Provide the (x, y) coordinate of the cell's center where the given text is located.  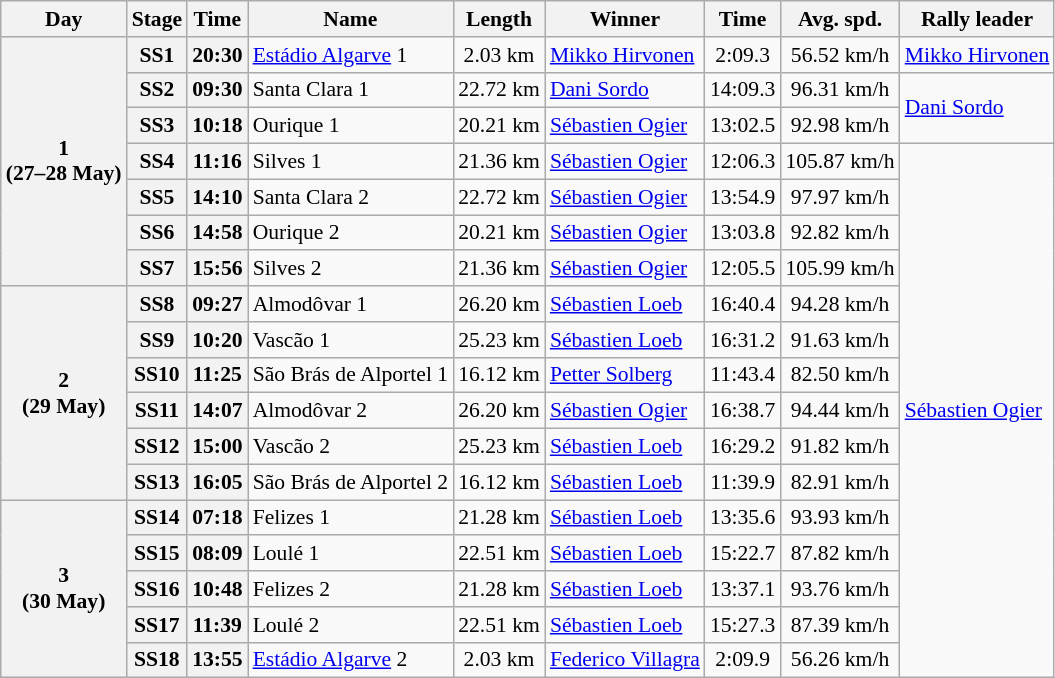
Length (499, 19)
12:06.3 (742, 162)
13:02.5 (742, 126)
SS3 (157, 126)
08:09 (217, 554)
SS17 (157, 625)
14:09.3 (742, 90)
11:39.9 (742, 482)
SS14 (157, 518)
SS11 (157, 411)
15:56 (217, 269)
Petter Solberg (625, 375)
92.82 km/h (840, 233)
Name (351, 19)
11:16 (217, 162)
Day (64, 19)
14:58 (217, 233)
Avg. spd. (840, 19)
56.26 km/h (840, 660)
16:31.2 (742, 340)
16:05 (217, 482)
2:09.9 (742, 660)
SS5 (157, 197)
11:39 (217, 625)
Santa Clara 1 (351, 90)
Loulé 2 (351, 625)
Loulé 1 (351, 554)
Almodôvar 2 (351, 411)
91.82 km/h (840, 447)
3(30 May) (64, 589)
92.98 km/h (840, 126)
12:05.5 (742, 269)
SS2 (157, 90)
1(27–28 May) (64, 162)
09:27 (217, 304)
11:25 (217, 375)
16:38.7 (742, 411)
13:35.6 (742, 518)
15:00 (217, 447)
Silves 1 (351, 162)
56.52 km/h (840, 55)
105.99 km/h (840, 269)
82.91 km/h (840, 482)
82.50 km/h (840, 375)
Felizes 2 (351, 589)
Ourique 1 (351, 126)
14:07 (217, 411)
Almodôvar 1 (351, 304)
SS6 (157, 233)
87.39 km/h (840, 625)
Felizes 1 (351, 518)
SS12 (157, 447)
16:29.2 (742, 447)
93.76 km/h (840, 589)
São Brás de Alportel 1 (351, 375)
Stage (157, 19)
SS18 (157, 660)
10:20 (217, 340)
97.97 km/h (840, 197)
Estádio Algarve 2 (351, 660)
10:18 (217, 126)
Vascão 2 (351, 447)
10:48 (217, 589)
SS8 (157, 304)
SS10 (157, 375)
2:09.3 (742, 55)
Vascão 1 (351, 340)
15:22.7 (742, 554)
SS4 (157, 162)
SS9 (157, 340)
16:40.4 (742, 304)
94.28 km/h (840, 304)
13:54.9 (742, 197)
09:30 (217, 90)
13:55 (217, 660)
SS15 (157, 554)
11:43.4 (742, 375)
96.31 km/h (840, 90)
São Brás de Alportel 2 (351, 482)
SS7 (157, 269)
13:03.8 (742, 233)
Estádio Algarve 1 (351, 55)
Ourique 2 (351, 233)
07:18 (217, 518)
94.44 km/h (840, 411)
Silves 2 (351, 269)
Santa Clara 2 (351, 197)
Winner (625, 19)
SS16 (157, 589)
20:30 (217, 55)
93.93 km/h (840, 518)
91.63 km/h (840, 340)
87.82 km/h (840, 554)
105.87 km/h (840, 162)
2(29 May) (64, 393)
Federico Villagra (625, 660)
14:10 (217, 197)
15:27.3 (742, 625)
Rally leader (978, 19)
SS13 (157, 482)
SS1 (157, 55)
13:37.1 (742, 589)
